Return the [X, Y] coordinate for the center point of the cell that contains the specified text.  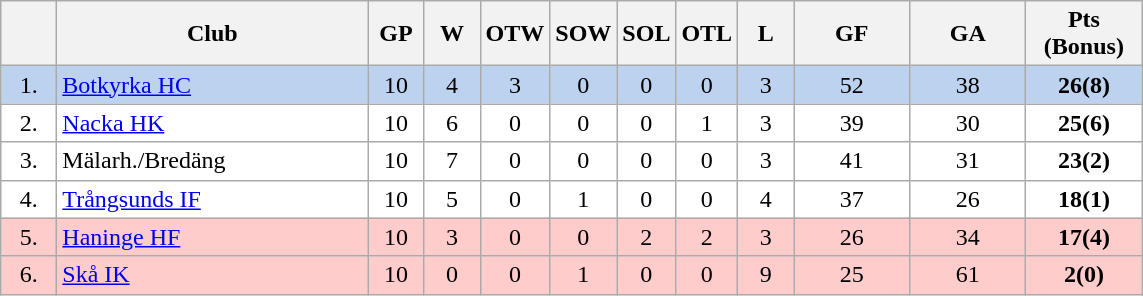
Pts (Bonus) [1084, 34]
Haninge HF [212, 237]
Trångsunds IF [212, 199]
Nacka HK [212, 123]
38 [968, 85]
25 [852, 275]
52 [852, 85]
30 [968, 123]
W [452, 34]
Mälarh./Bredäng [212, 161]
2. [29, 123]
2(0) [1084, 275]
25(6) [1084, 123]
18(1) [1084, 199]
9 [766, 275]
OTL [707, 34]
SOL [646, 34]
17(4) [1084, 237]
41 [852, 161]
4. [29, 199]
6. [29, 275]
SOW [584, 34]
Skå IK [212, 275]
GA [968, 34]
26(8) [1084, 85]
34 [968, 237]
37 [852, 199]
GF [852, 34]
5 [452, 199]
61 [968, 275]
L [766, 34]
1. [29, 85]
39 [852, 123]
Botkyrka HC [212, 85]
GP [396, 34]
31 [968, 161]
OTW [515, 34]
23(2) [1084, 161]
3. [29, 161]
Club [212, 34]
5. [29, 237]
6 [452, 123]
7 [452, 161]
